Identify which cell holds the provided text, then report its (X, Y) central coordinate. 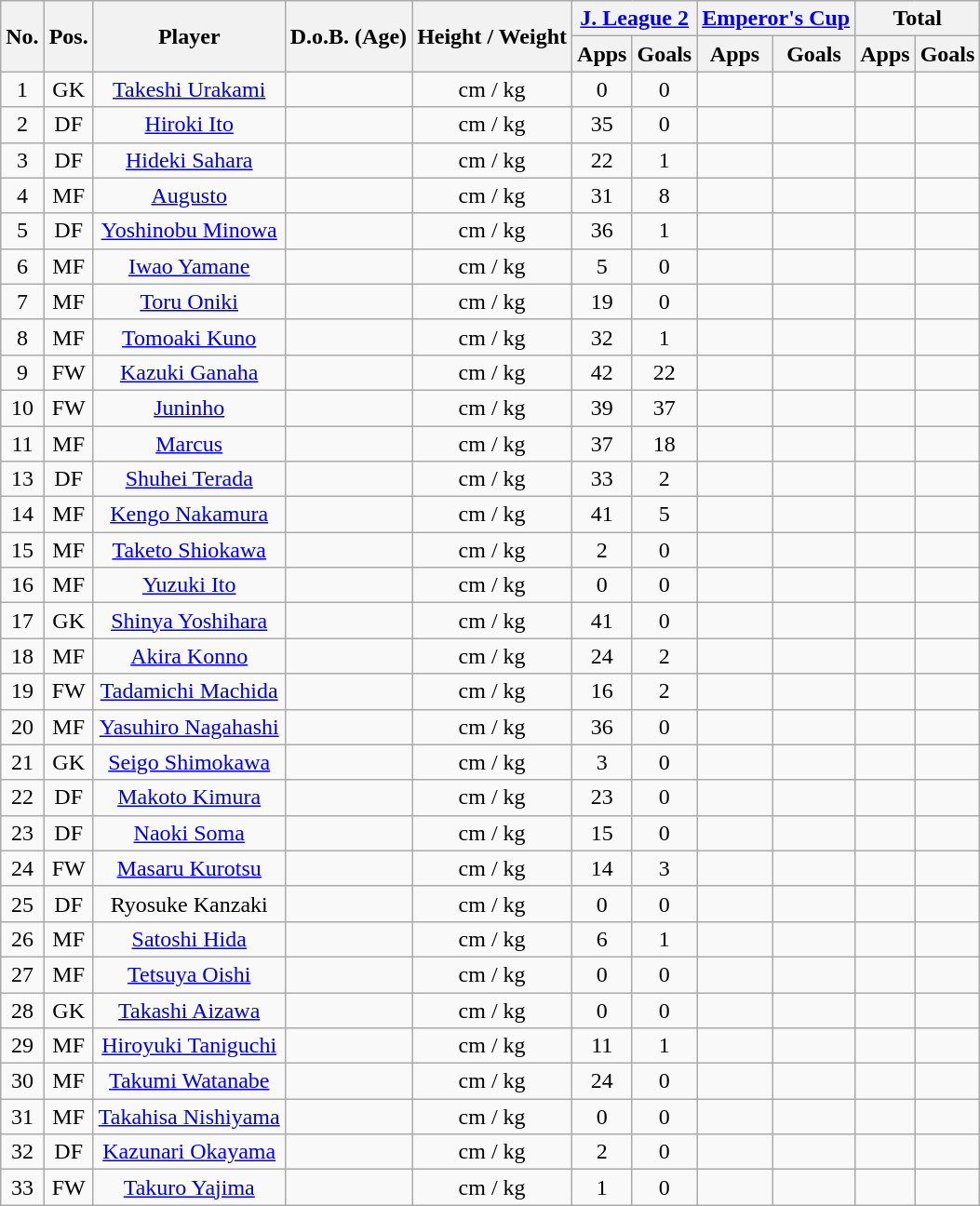
25 (22, 904)
J. League 2 (635, 19)
Takeshi Urakami (189, 89)
Hiroki Ito (189, 125)
Takuro Yajima (189, 1187)
Toru Oniki (189, 301)
17 (22, 621)
9 (22, 372)
10 (22, 408)
Takashi Aizawa (189, 1010)
Kazuki Ganaha (189, 372)
Akira Konno (189, 656)
Makoto Kimura (189, 797)
39 (602, 408)
13 (22, 479)
D.o.B. (Age) (348, 36)
Total (918, 19)
Tomoaki Kuno (189, 337)
26 (22, 939)
Yoshinobu Minowa (189, 231)
Height / Weight (492, 36)
Ryosuke Kanzaki (189, 904)
Takumi Watanabe (189, 1081)
Player (189, 36)
Yuzuki Ito (189, 585)
Tetsuya Oishi (189, 974)
Tadamichi Machida (189, 691)
Shinya Yoshihara (189, 621)
Satoshi Hida (189, 939)
35 (602, 125)
27 (22, 974)
Hideki Sahara (189, 160)
Kazunari Okayama (189, 1152)
29 (22, 1046)
42 (602, 372)
Naoki Soma (189, 833)
21 (22, 762)
4 (22, 195)
Iwao Yamane (189, 266)
Taketo Shiokawa (189, 550)
Marcus (189, 444)
Juninho (189, 408)
7 (22, 301)
Seigo Shimokawa (189, 762)
Masaru Kurotsu (189, 868)
Takahisa Nishiyama (189, 1117)
Augusto (189, 195)
28 (22, 1010)
No. (22, 36)
30 (22, 1081)
Kengo Nakamura (189, 515)
Emperor's Cup (776, 19)
Hiroyuki Taniguchi (189, 1046)
Yasuhiro Nagahashi (189, 727)
Shuhei Terada (189, 479)
Pos. (69, 36)
20 (22, 727)
